Pinpoint the cell where the given text exists, returning its [x, y] midpoint coordinate. 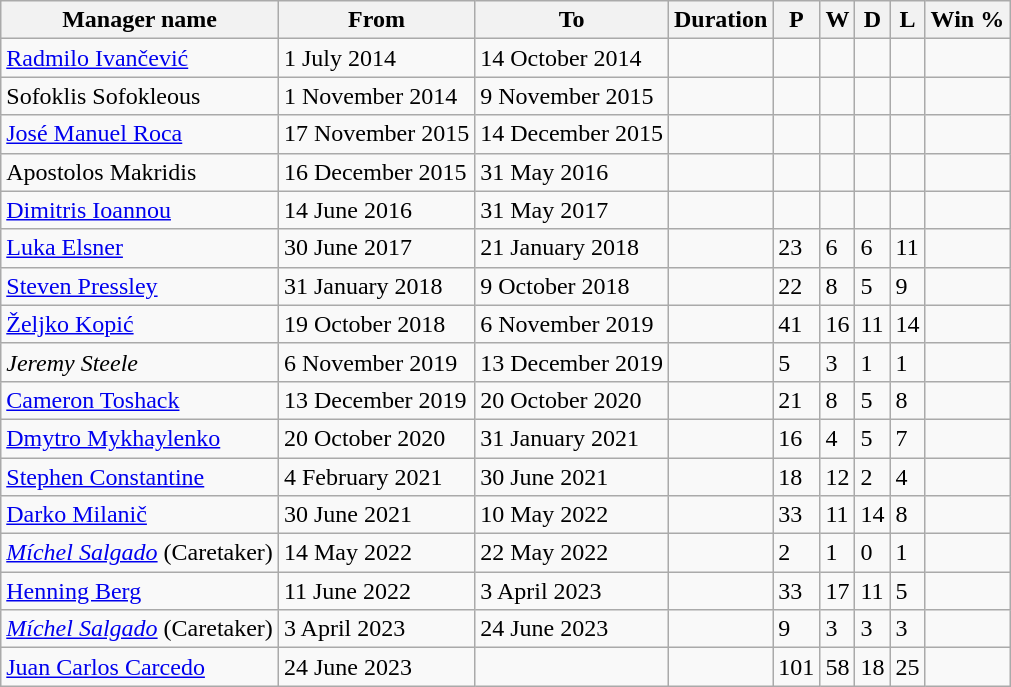
17 [838, 591]
21 January 2018 [572, 248]
22 [796, 286]
Win % [968, 20]
10 May 2022 [572, 515]
101 [796, 667]
14 May 2022 [376, 553]
Steven Pressley [140, 286]
14 October 2014 [572, 58]
Juan Carlos Carcedo [140, 667]
L [908, 20]
Jeremy Steele [140, 362]
23 [796, 248]
22 May 2022 [572, 553]
11 June 2022 [376, 591]
W [838, 20]
Cameron Toshack [140, 400]
31 January 2018 [376, 286]
P [796, 20]
Luka Elsner [140, 248]
21 [796, 400]
19 October 2018 [376, 324]
14 December 2015 [572, 134]
Radmilo Ivančević [140, 58]
D [872, 20]
Manager name [140, 20]
José Manuel Roca [140, 134]
9 October 2018 [572, 286]
From [376, 20]
Željko Kopić [140, 324]
0 [872, 553]
30 June 2017 [376, 248]
31 May 2017 [572, 210]
31 January 2021 [572, 438]
Stephen Constantine [140, 477]
14 June 2016 [376, 210]
17 November 2015 [376, 134]
Sofoklis Sofokleous [140, 96]
25 [908, 667]
Apostolos Makridis [140, 172]
7 [908, 438]
12 [838, 477]
Dimitris Ioannou [140, 210]
58 [838, 667]
Henning Berg [140, 591]
9 November 2015 [572, 96]
Dmytro Mykhaylenko [140, 438]
Darko Milanič [140, 515]
31 May 2016 [572, 172]
41 [796, 324]
1 November 2014 [376, 96]
1 July 2014 [376, 58]
Duration [720, 20]
16 December 2015 [376, 172]
To [572, 20]
4 February 2021 [376, 477]
